Find where the given text appears and provide that cell's center as [x, y] coordinate. 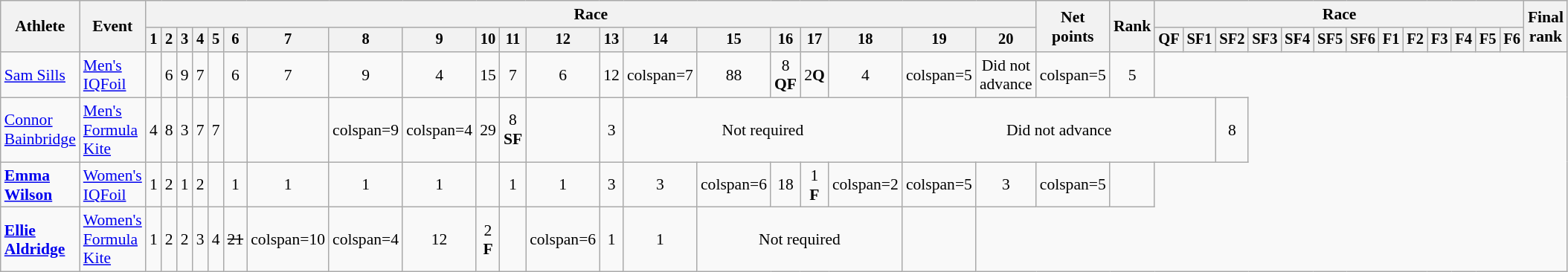
Rank [1132, 27]
Men's IQFoil [113, 74]
14 [661, 40]
2Q [814, 74]
colspan=10 [288, 239]
QF [1169, 40]
Event [113, 27]
Men's Formula Kite [113, 131]
SF6 [1363, 40]
F6 [1511, 40]
Final rank [1546, 27]
F4 [1463, 40]
88 [733, 74]
13 [611, 40]
Women's Formula Kite [113, 239]
1 F [814, 184]
10 [488, 40]
SF1 [1200, 40]
F2 [1415, 40]
Athlete [40, 27]
F5 [1488, 40]
17 [814, 40]
8 QF [785, 74]
Women's IQFoil [113, 184]
SF3 [1265, 40]
2 F [488, 239]
Sam Sills [40, 74]
11 [513, 40]
SF5 [1330, 40]
20 [1006, 40]
SF4 [1297, 40]
F1 [1391, 40]
Emma Wilson [40, 184]
29 [488, 131]
colspan=2 [866, 184]
F3 [1439, 40]
21 [235, 239]
16 [785, 40]
colspan=9 [366, 131]
19 [939, 40]
SF2 [1232, 40]
colspan=7 [661, 74]
8 SF [513, 131]
Ellie Aldridge [40, 239]
Connor Bainbridge [40, 131]
Net points [1073, 27]
